Scan for the cell matching the given text and deliver its (x, y) coordinate at center. 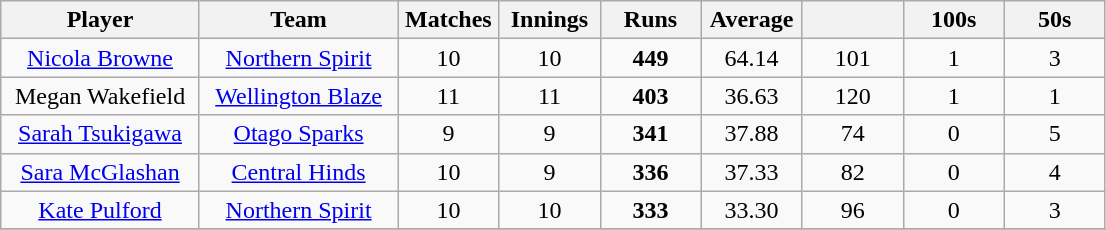
Central Hinds (298, 172)
Team (298, 20)
Innings (550, 20)
100s (954, 20)
341 (650, 134)
Otago Sparks (298, 134)
36.63 (752, 96)
50s (1054, 20)
Wellington Blaze (298, 96)
96 (852, 210)
Average (752, 20)
Megan Wakefield (100, 96)
Runs (650, 20)
449 (650, 58)
Player (100, 20)
101 (852, 58)
Kate Pulford (100, 210)
37.33 (752, 172)
Nicola Browne (100, 58)
5 (1054, 134)
4 (1054, 172)
74 (852, 134)
120 (852, 96)
Matches (448, 20)
64.14 (752, 58)
333 (650, 210)
37.88 (752, 134)
33.30 (752, 210)
82 (852, 172)
Sara McGlashan (100, 172)
Sarah Tsukigawa (100, 134)
336 (650, 172)
403 (650, 96)
